Pinpoint the cell where the given text exists, returning its (X, Y) midpoint coordinate. 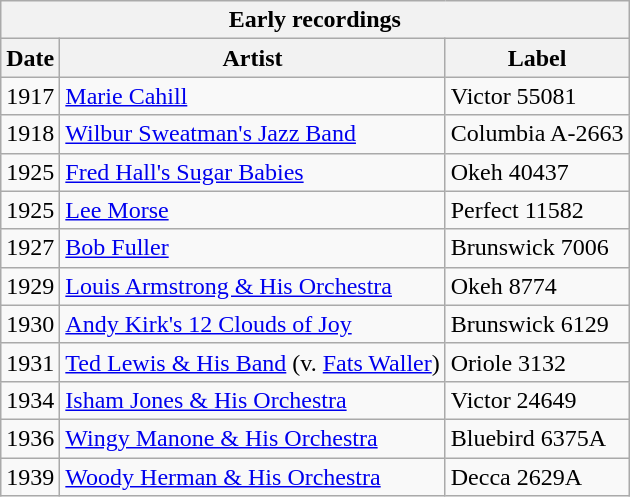
1939 (30, 477)
Fred Hall's Sugar Babies (252, 172)
1936 (30, 438)
1929 (30, 286)
Bob Fuller (252, 248)
Early recordings (315, 20)
1934 (30, 400)
Decca 2629A (537, 477)
1927 (30, 248)
1918 (30, 134)
Wingy Manone & His Orchestra (252, 438)
Ted Lewis & His Band (v. Fats Waller) (252, 362)
Louis Armstrong & His Orchestra (252, 286)
Perfect 11582 (537, 210)
Brunswick 7006 (537, 248)
Andy Kirk's 12 Clouds of Joy (252, 324)
Victor 55081 (537, 96)
1931 (30, 362)
Woody Herman & His Orchestra (252, 477)
1930 (30, 324)
Label (537, 58)
Brunswick 6129 (537, 324)
Marie Cahill (252, 96)
Victor 24649 (537, 400)
1917 (30, 96)
Artist (252, 58)
Wilbur Sweatman's Jazz Band (252, 134)
Date (30, 58)
Isham Jones & His Orchestra (252, 400)
Okeh 40437 (537, 172)
Oriole 3132 (537, 362)
Okeh 8774 (537, 286)
Lee Morse (252, 210)
Columbia A-2663 (537, 134)
Bluebird 6375A (537, 438)
